For the text-containing cell, return its midpoint in (x, y) coordinate format. 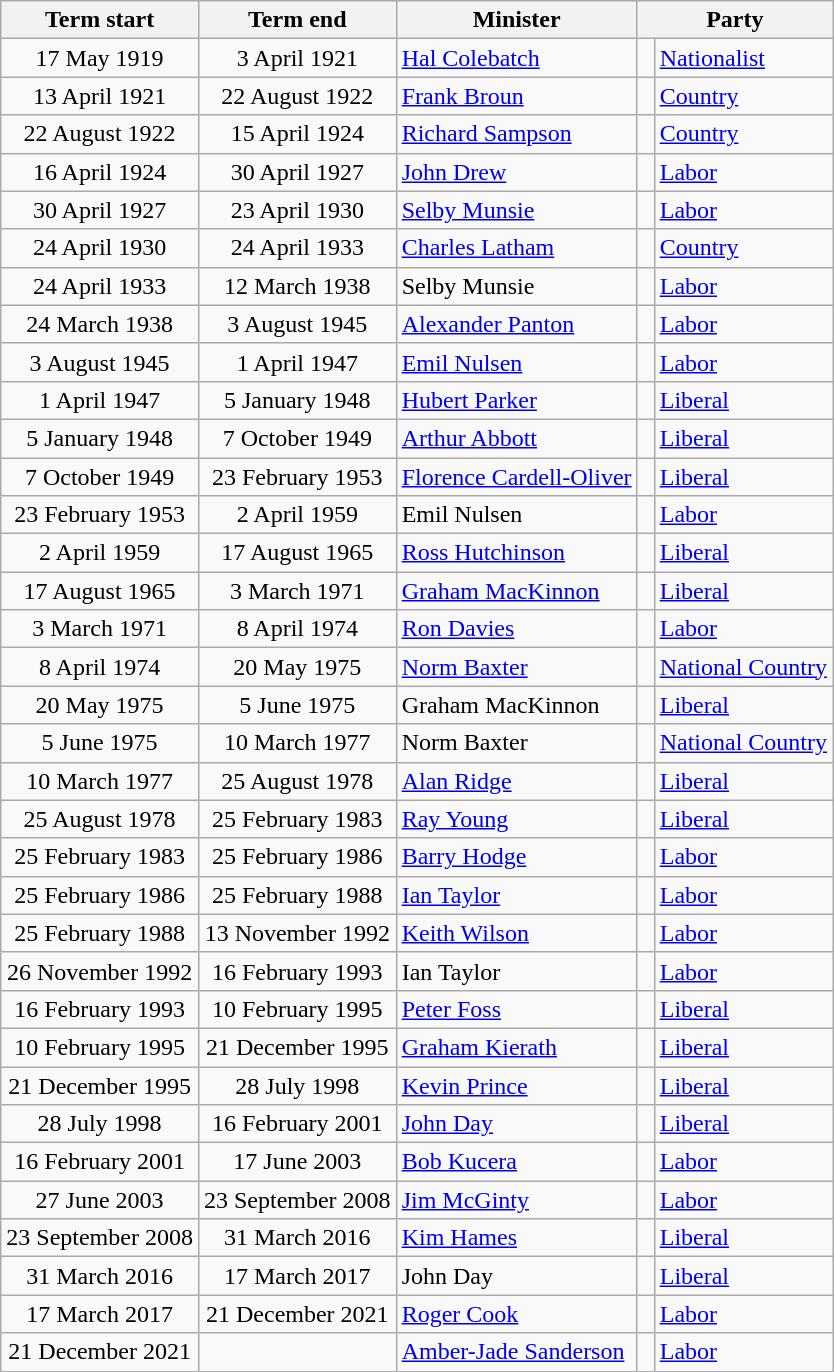
Peter Foss (516, 1009)
Frank Broun (516, 96)
Arthur Abbott (516, 438)
13 April 1921 (100, 96)
12 March 1938 (297, 286)
Alan Ridge (516, 781)
27 June 2003 (100, 1200)
Term end (297, 20)
Bob Kucera (516, 1162)
15 April 1924 (297, 134)
24 April 1930 (100, 248)
23 April 1930 (297, 210)
Nationalist (743, 58)
3 April 1921 (297, 58)
Ray Young (516, 819)
Kim Hames (516, 1238)
Keith Wilson (516, 933)
Hal Colebatch (516, 58)
Ross Hutchinson (516, 553)
Graham Kierath (516, 1047)
Party (734, 20)
Alexander Panton (516, 324)
24 March 1938 (100, 324)
Amber-Jade Sanderson (516, 1352)
Hubert Parker (516, 400)
Minister (516, 20)
Barry Hodge (516, 857)
Richard Sampson (516, 134)
16 April 1924 (100, 172)
Ron Davies (516, 629)
17 May 1919 (100, 58)
Roger Cook (516, 1314)
Term start (100, 20)
26 November 1992 (100, 971)
Charles Latham (516, 248)
13 November 1992 (297, 933)
Kevin Prince (516, 1085)
John Drew (516, 172)
Jim McGinty (516, 1200)
17 June 2003 (297, 1162)
Florence Cardell-Oliver (516, 477)
